Determine the [x, y] coordinate at the center of the cell enclosing the given text.  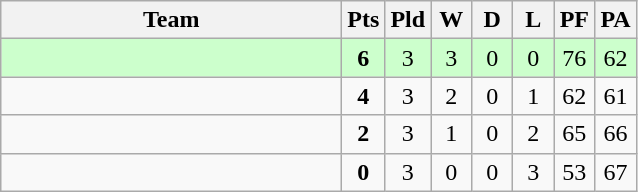
6 [364, 58]
PF [574, 20]
65 [574, 134]
Pld [408, 20]
53 [574, 172]
Team [172, 20]
61 [616, 96]
D [492, 20]
L [534, 20]
W [452, 20]
67 [616, 172]
PA [616, 20]
4 [364, 96]
Pts [364, 20]
76 [574, 58]
66 [616, 134]
